Locate the cell with the specified text and output its (X, Y) center coordinate. 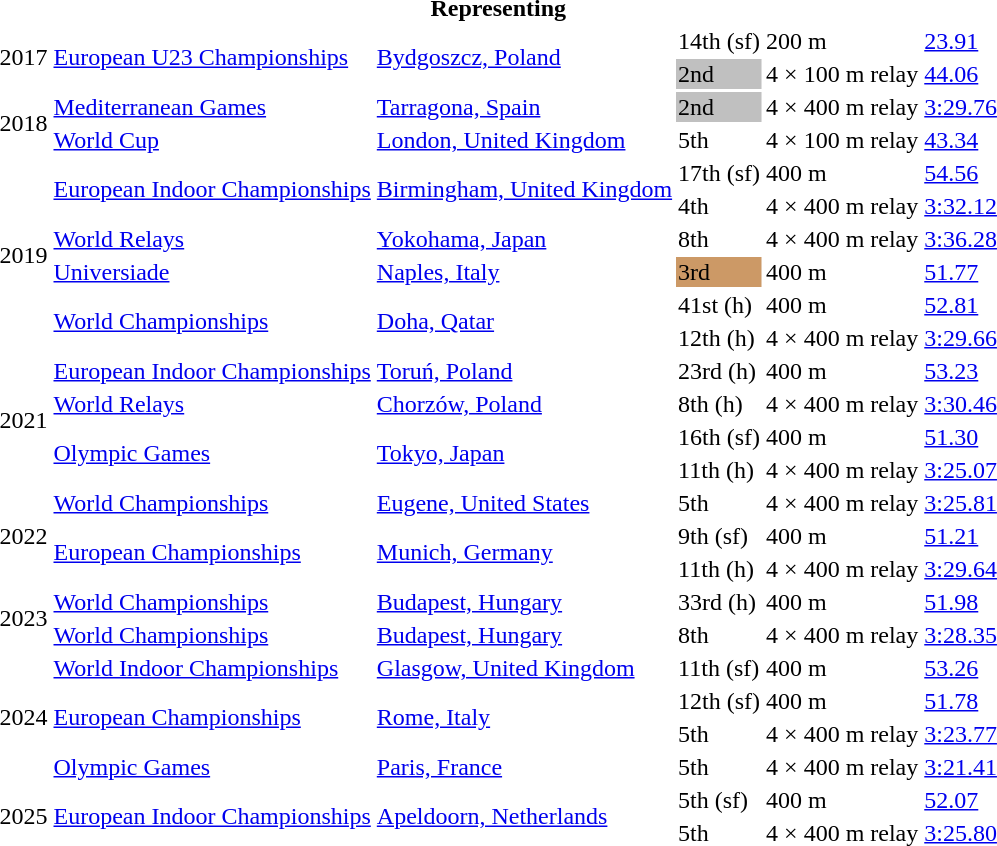
14th (sf) (720, 41)
33rd (h) (720, 602)
London, United Kingdom (524, 140)
5th (sf) (720, 800)
12th (h) (720, 338)
European U23 Championships (212, 58)
16th (sf) (720, 437)
Yokohama, Japan (524, 239)
Toruń, Poland (524, 371)
23rd (h) (720, 371)
World Indoor Championships (212, 668)
3rd (720, 272)
4th (720, 206)
Bydgoszcz, Poland (524, 58)
9th (sf) (720, 536)
12th (sf) (720, 701)
41st (h) (720, 305)
Paris, France (524, 767)
Munich, Germany (524, 552)
Mediterranean Games (212, 107)
200 m (842, 41)
Doha, Qatar (524, 322)
Universiade (212, 272)
Birmingham, United Kingdom (524, 190)
Tarragona, Spain (524, 107)
11th (sf) (720, 668)
Chorzów, Poland (524, 404)
8th (h) (720, 404)
17th (sf) (720, 173)
World Cup (212, 140)
Rome, Italy (524, 718)
Eugene, United States (524, 503)
Naples, Italy (524, 272)
Glasgow, United Kingdom (524, 668)
Tokyo, Japan (524, 454)
